Scan for the cell matching the given text and deliver its [x, y] coordinate at center. 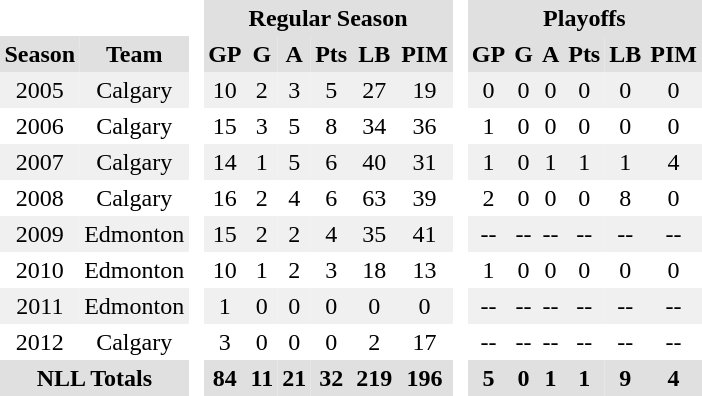
Playoffs [584, 18]
13 [425, 270]
40 [374, 162]
84 [225, 378]
35 [374, 234]
9 [626, 378]
Team [134, 54]
18 [374, 270]
21 [294, 378]
16 [225, 198]
2009 [40, 234]
17 [425, 342]
63 [374, 198]
2006 [40, 126]
19 [425, 90]
196 [425, 378]
2010 [40, 270]
32 [332, 378]
219 [374, 378]
14 [225, 162]
2012 [40, 342]
39 [425, 198]
2008 [40, 198]
2005 [40, 90]
34 [374, 126]
41 [425, 234]
2011 [40, 306]
11 [262, 378]
31 [425, 162]
2007 [40, 162]
27 [374, 90]
Season [40, 54]
Regular Season [328, 18]
NLL Totals [94, 378]
36 [425, 126]
